Capture the cell that displays the provided text and extract its [x, y] central coordinate. 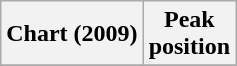
Peakposition [189, 34]
Chart (2009) [72, 34]
